Output the [x, y] coordinate of the center of the cell containing the given text.  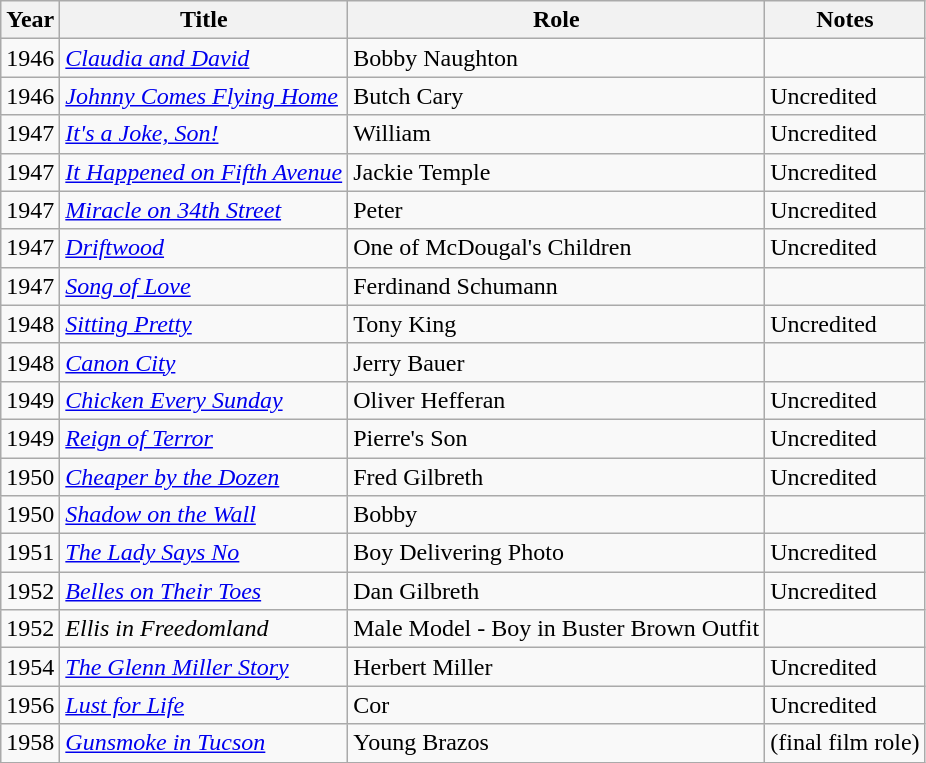
Belles on Their Toes [204, 591]
It's a Joke, Son! [204, 134]
Oliver Hefferan [556, 400]
Ellis in Freedomland [204, 629]
Reign of Terror [204, 438]
Title [204, 20]
Young Brazos [556, 743]
Cor [556, 705]
Miracle on 34th Street [204, 210]
Peter [556, 210]
Herbert Miller [556, 667]
Tony King [556, 324]
Butch Cary [556, 96]
Sitting Pretty [204, 324]
Jackie Temple [556, 172]
(final film role) [845, 743]
Shadow on the Wall [204, 515]
Role [556, 20]
Driftwood [204, 248]
Fred Gilbreth [556, 477]
Song of Love [204, 286]
William [556, 134]
Pierre's Son [556, 438]
One of McDougal's Children [556, 248]
It Happened on Fifth Avenue [204, 172]
Male Model - Boy in Buster Brown Outfit [556, 629]
Cheaper by the Dozen [204, 477]
Boy Delivering Photo [556, 553]
1951 [30, 553]
Canon City [204, 362]
Lust for Life [204, 705]
Ferdinand Schumann [556, 286]
Bobby Naughton [556, 58]
Dan Gilbreth [556, 591]
Notes [845, 20]
Chicken Every Sunday [204, 400]
Claudia and David [204, 58]
1954 [30, 667]
Year [30, 20]
Jerry Bauer [556, 362]
Bobby [556, 515]
1958 [30, 743]
The Glenn Miller Story [204, 667]
1956 [30, 705]
Gunsmoke in Tucson [204, 743]
The Lady Says No [204, 553]
Johnny Comes Flying Home [204, 96]
